Capture the cell that displays the provided text and extract its (X, Y) central coordinate. 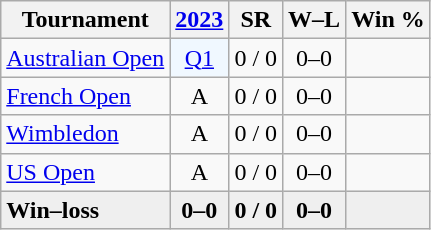
Q1 (200, 58)
Win–loss (86, 210)
Tournament (86, 20)
Australian Open (86, 58)
2023 (200, 20)
SR (256, 20)
US Open (86, 172)
Win % (388, 20)
Wimbledon (86, 134)
French Open (86, 96)
W–L (314, 20)
